Identify which cell holds the provided text, then report its [X, Y] central coordinate. 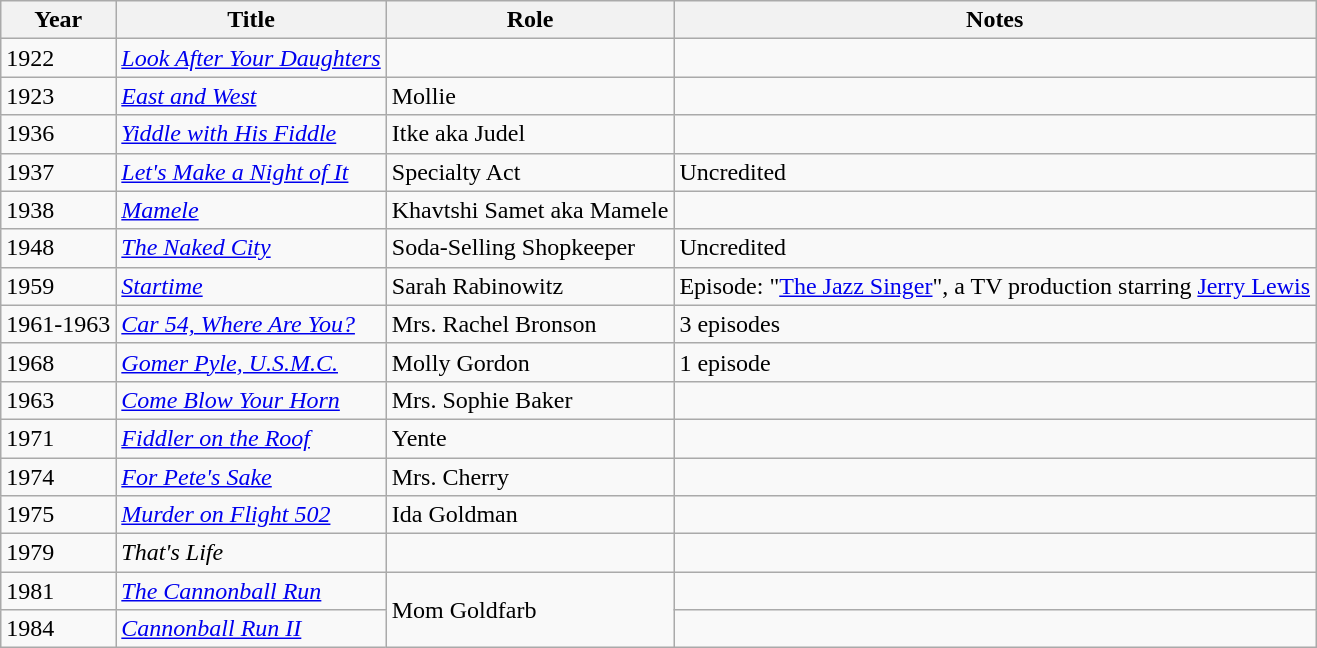
Come Blow Your Horn [251, 400]
1961-1963 [58, 324]
Murder on Flight 502 [251, 515]
1968 [58, 362]
Yiddle with His Fiddle [251, 134]
1936 [58, 134]
The Cannonball Run [251, 591]
1979 [58, 553]
Let's Make a Night of It [251, 172]
1923 [58, 96]
Fiddler on the Roof [251, 438]
Khavtshi Samet aka Mamele [530, 210]
Soda-Selling Shopkeeper [530, 248]
1937 [58, 172]
For Pete's Sake [251, 477]
Specialty Act [530, 172]
The Naked City [251, 248]
Itke aka Judel [530, 134]
East and West [251, 96]
3 episodes [995, 324]
That's Life [251, 553]
Car 54, Where Are You? [251, 324]
Look After Your Daughters [251, 58]
Role [530, 20]
Yente [530, 438]
Year [58, 20]
1981 [58, 591]
Mrs. Rachel Bronson [530, 324]
Gomer Pyle, U.S.M.C. [251, 362]
Mom Goldfarb [530, 610]
1922 [58, 58]
Startime [251, 286]
Episode: "The Jazz Singer", a TV production starring Jerry Lewis [995, 286]
Mrs. Sophie Baker [530, 400]
Cannonball Run II [251, 629]
Ida Goldman [530, 515]
Notes [995, 20]
1984 [58, 629]
1959 [58, 286]
Title [251, 20]
1948 [58, 248]
Mamele [251, 210]
Mollie [530, 96]
1975 [58, 515]
Mrs. Cherry [530, 477]
1 episode [995, 362]
Sarah Rabinowitz [530, 286]
1938 [58, 210]
1963 [58, 400]
Molly Gordon [530, 362]
1971 [58, 438]
1974 [58, 477]
